Find where the given text appears and provide that cell's center as [x, y] coordinate. 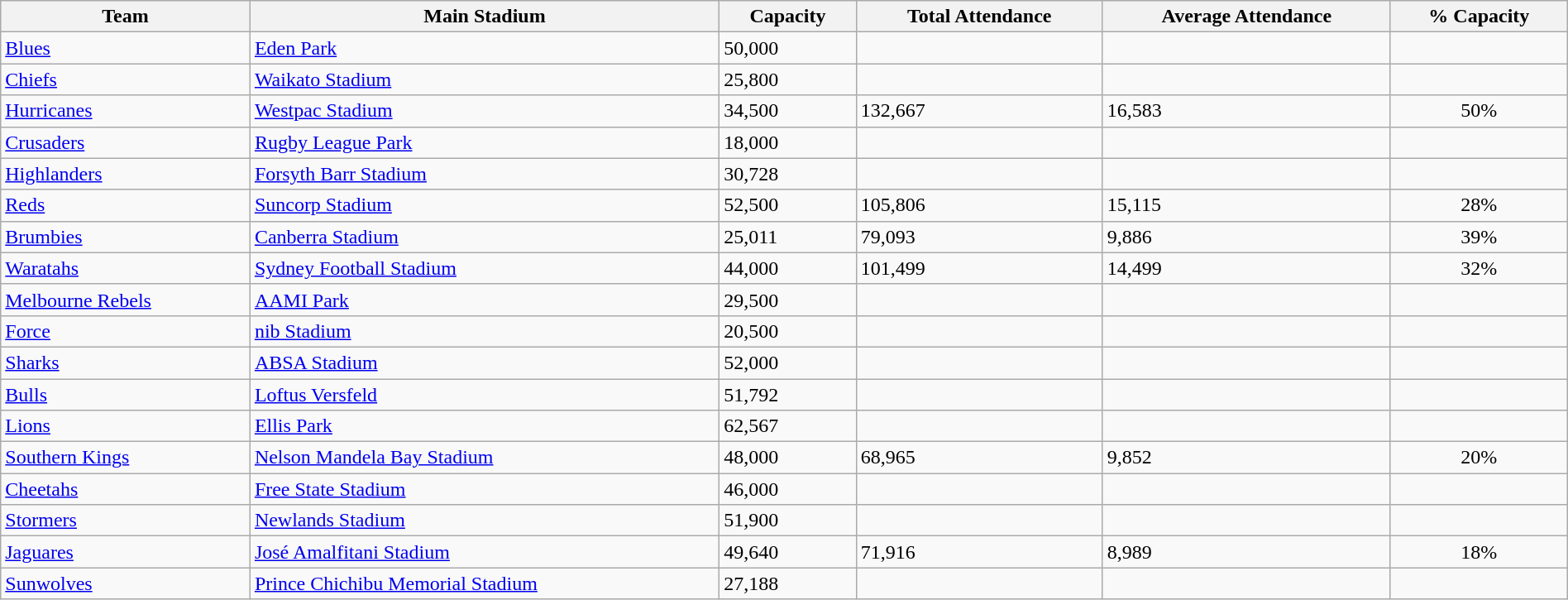
132,667 [979, 111]
Capacity [788, 17]
Highlanders [126, 174]
Crusaders [126, 142]
Reds [126, 205]
Hurricanes [126, 111]
Sydney Football Stadium [485, 268]
34,500 [788, 111]
Waratahs [126, 268]
46,000 [788, 489]
Jaguares [126, 552]
101,499 [979, 268]
32% [1479, 268]
Suncorp Stadium [485, 205]
nib Stadium [485, 331]
28% [1479, 205]
27,188 [788, 583]
José Amalfitani Stadium [485, 552]
Ellis Park [485, 426]
18,000 [788, 142]
51,900 [788, 521]
20,500 [788, 331]
Eden Park [485, 48]
Forsyth Barr Stadium [485, 174]
Bulls [126, 395]
Newlands Stadium [485, 521]
25,800 [788, 79]
30,728 [788, 174]
Melbourne Rebels [126, 300]
Brumbies [126, 237]
39% [1479, 237]
AAMI Park [485, 300]
Waikato Stadium [485, 79]
79,093 [979, 237]
9,852 [1246, 458]
Cheetahs [126, 489]
25,011 [788, 237]
18% [1479, 552]
Nelson Mandela Bay Stadium [485, 458]
52,000 [788, 362]
105,806 [979, 205]
68,965 [979, 458]
16,583 [1246, 111]
Rugby League Park [485, 142]
Westpac Stadium [485, 111]
Sharks [126, 362]
Total Attendance [979, 17]
Sunwolves [126, 583]
20% [1479, 458]
49,640 [788, 552]
Free State Stadium [485, 489]
Lions [126, 426]
% Capacity [1479, 17]
Force [126, 331]
Southern Kings [126, 458]
Loftus Versfeld [485, 395]
Blues [126, 48]
71,916 [979, 552]
Stormers [126, 521]
15,115 [1246, 205]
52,500 [788, 205]
50,000 [788, 48]
44,000 [788, 268]
48,000 [788, 458]
51,792 [788, 395]
Canberra Stadium [485, 237]
Prince Chichibu Memorial Stadium [485, 583]
14,499 [1246, 268]
Main Stadium [485, 17]
Team [126, 17]
50% [1479, 111]
Average Attendance [1246, 17]
62,567 [788, 426]
9,886 [1246, 237]
Chiefs [126, 79]
29,500 [788, 300]
ABSA Stadium [485, 362]
8,989 [1246, 552]
